Search for the cell housing the specified text and yield its (x, y) center coordinate. 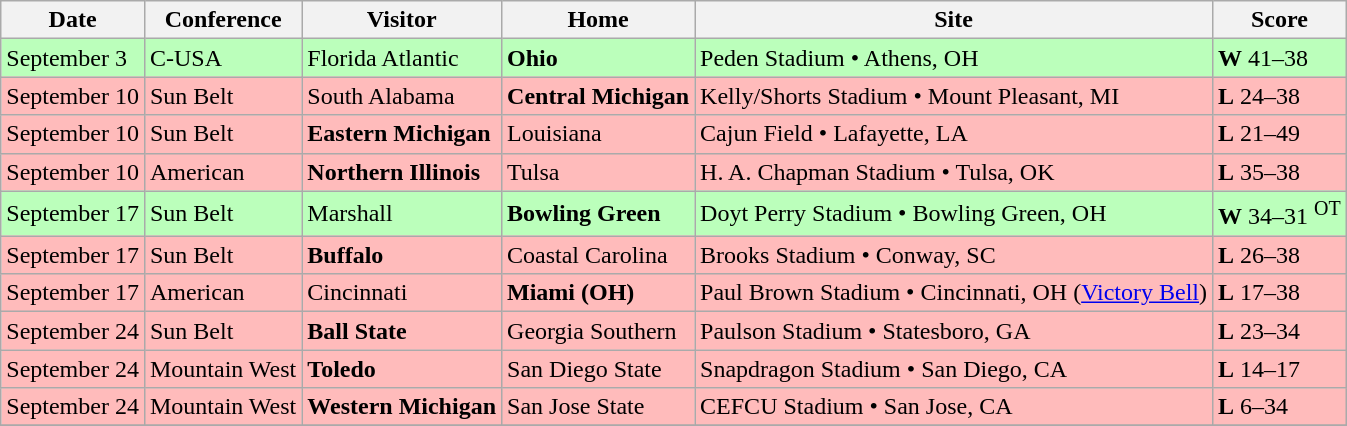
Paul Brown Stadium • Cincinnati, OH (Victory Bell) (954, 293)
Tulsa (598, 172)
Home (598, 20)
Marshall (402, 214)
Site (954, 20)
San Diego State (598, 369)
Eastern Michigan (402, 134)
Georgia Southern (598, 331)
Ohio (598, 58)
Florida Atlantic (402, 58)
South Alabama (402, 96)
September 3 (73, 58)
Score (1280, 20)
Buffalo (402, 255)
W 41–38 (1280, 58)
H. A. Chapman Stadium • Tulsa, OK (954, 172)
C-USA (222, 58)
Bowling Green (598, 214)
Central Michigan (598, 96)
Louisiana (598, 134)
Brooks Stadium • Conway, SC (954, 255)
L 14–17 (1280, 369)
Visitor (402, 20)
L 35–38 (1280, 172)
L 21–49 (1280, 134)
Paulson Stadium • Statesboro, GA (954, 331)
Northern Illinois (402, 172)
Cincinnati (402, 293)
Peden Stadium • Athens, OH (954, 58)
Western Michigan (402, 407)
L 23–34 (1280, 331)
Snapdragon Stadium • San Diego, CA (954, 369)
San Jose State (598, 407)
Cajun Field • Lafayette, LA (954, 134)
Ball State (402, 331)
Coastal Carolina (598, 255)
L 26–38 (1280, 255)
L 17–38 (1280, 293)
Toledo (402, 369)
Conference (222, 20)
W 34–31 OT (1280, 214)
Miami (OH) (598, 293)
L 24–38 (1280, 96)
Date (73, 20)
L 6–34 (1280, 407)
Doyt Perry Stadium • Bowling Green, OH (954, 214)
Kelly/Shorts Stadium • Mount Pleasant, MI (954, 96)
CEFCU Stadium • San Jose, CA (954, 407)
